Search for the cell housing the specified text and yield its [x, y] center coordinate. 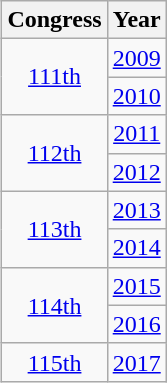
2010 [136, 96]
Year [136, 20]
2009 [136, 58]
2015 [136, 286]
111th [54, 77]
112th [54, 153]
2013 [136, 210]
2012 [136, 172]
2016 [136, 324]
2017 [136, 362]
Congress [54, 20]
115th [54, 362]
113th [54, 229]
114th [54, 305]
2011 [136, 134]
2014 [136, 248]
